Determine the (X, Y) coordinate at the center of the cell enclosing the given text.  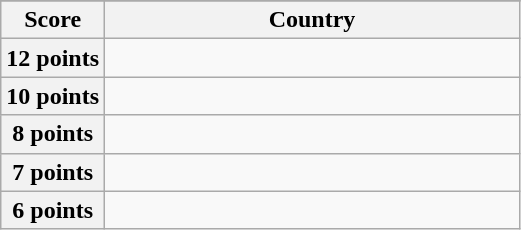
10 points (53, 96)
8 points (53, 134)
12 points (53, 58)
7 points (53, 172)
Country (312, 20)
6 points (53, 210)
Score (53, 20)
